Return (x, y) of the center of cell containing provided text 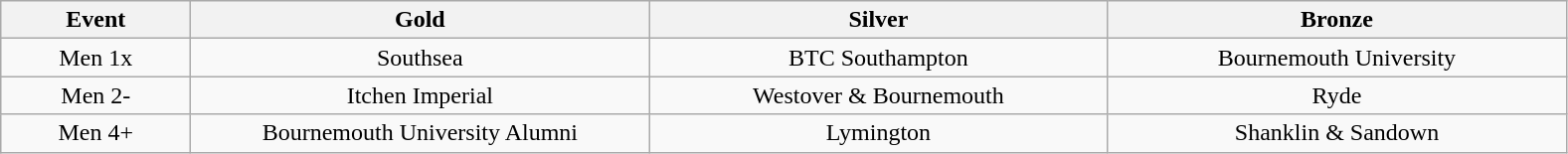
Southsea (420, 58)
Men 1x (95, 58)
Event (95, 20)
Westover & Bournemouth (879, 95)
Silver (879, 20)
Shanklin & Sandown (1336, 133)
Men 2- (95, 95)
Itchen Imperial (420, 95)
Ryde (1336, 95)
Bournemouth University (1336, 58)
Bronze (1336, 20)
Lymington (879, 133)
Gold (420, 20)
BTC Southampton (879, 58)
Bournemouth University Alumni (420, 133)
Men 4+ (95, 133)
